Extract the [X, Y] coordinate from the center of the cell holding the provided text.  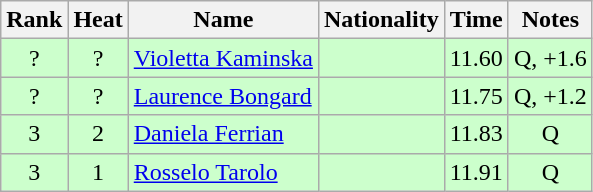
Heat [98, 20]
Nationality [381, 20]
11.75 [476, 96]
11.83 [476, 134]
11.91 [476, 172]
11.60 [476, 58]
Rosselo Tarolo [223, 172]
Rank [34, 20]
Notes [550, 20]
Time [476, 20]
Q, +1.6 [550, 58]
Q, +1.2 [550, 96]
Daniela Ferrian [223, 134]
Violetta Kaminska [223, 58]
2 [98, 134]
1 [98, 172]
Laurence Bongard [223, 96]
Name [223, 20]
